Pinpoint the cell where the given text exists, returning its [X, Y] midpoint coordinate. 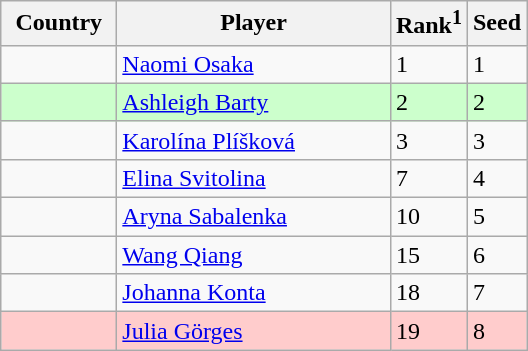
4 [496, 178]
6 [496, 255]
19 [428, 331]
Rank1 [428, 24]
Aryna Sabalenka [254, 217]
5 [496, 217]
Wang Qiang [254, 255]
Elina Svitolina [254, 178]
Karolína Plíšková [254, 140]
Julia Görges [254, 331]
Johanna Konta [254, 293]
Player [254, 24]
18 [428, 293]
8 [496, 331]
Seed [496, 24]
Ashleigh Barty [254, 102]
10 [428, 217]
Country [59, 24]
15 [428, 255]
Naomi Osaka [254, 64]
